Capture the cell that displays the provided text and extract its (X, Y) central coordinate. 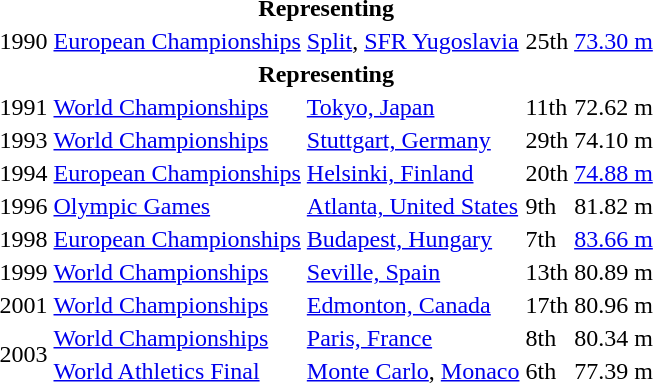
Seville, Spain (413, 272)
8th (547, 338)
11th (547, 107)
9th (547, 206)
17th (547, 305)
20th (547, 173)
Budapest, Hungary (413, 239)
Atlanta, United States (413, 206)
Helsinki, Finland (413, 173)
Olympic Games (177, 206)
Split, SFR Yugoslavia (413, 41)
Paris, France (413, 338)
Tokyo, Japan (413, 107)
25th (547, 41)
29th (547, 140)
Stuttgart, Germany (413, 140)
13th (547, 272)
7th (547, 239)
Edmonton, Canada (413, 305)
